Detect which cell encompasses the target text, then output its [X, Y] center coordinate. 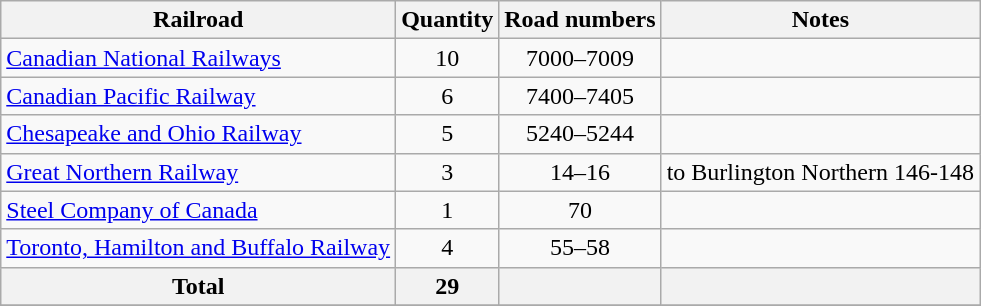
5 [448, 134]
29 [448, 286]
Canadian National Railways [198, 58]
Notes [820, 20]
14–16 [580, 172]
Railroad [198, 20]
Road numbers [580, 20]
Steel Company of Canada [198, 210]
55–58 [580, 248]
Toronto, Hamilton and Buffalo Railway [198, 248]
4 [448, 248]
5240–5244 [580, 134]
Canadian Pacific Railway [198, 96]
to Burlington Northern 146-148 [820, 172]
7400–7405 [580, 96]
1 [448, 210]
70 [580, 210]
Total [198, 286]
6 [448, 96]
3 [448, 172]
Quantity [448, 20]
7000–7009 [580, 58]
Chesapeake and Ohio Railway [198, 134]
10 [448, 58]
Great Northern Railway [198, 172]
